Pinpoint the cell where the given text exists, returning its (X, Y) midpoint coordinate. 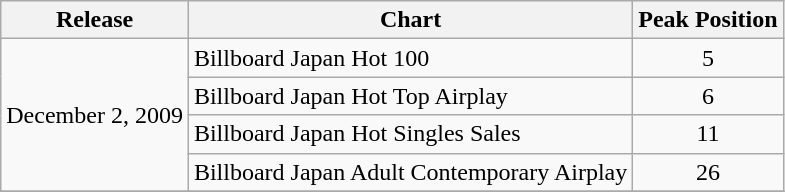
Billboard Japan Hot Singles Sales (410, 134)
Release (95, 20)
December 2, 2009 (95, 115)
Billboard Japan Adult Contemporary Airplay (410, 172)
26 (708, 172)
6 (708, 96)
5 (708, 58)
Chart (410, 20)
Billboard Japan Hot 100 (410, 58)
Billboard Japan Hot Top Airplay (410, 96)
Peak Position (708, 20)
11 (708, 134)
